Locate the cell with the specified text and output its [X, Y] center coordinate. 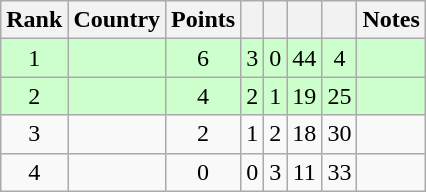
11 [304, 172]
18 [304, 134]
30 [340, 134]
6 [204, 58]
19 [304, 96]
Points [204, 20]
25 [340, 96]
Country [117, 20]
33 [340, 172]
Rank [34, 20]
44 [304, 58]
Notes [391, 20]
